Identify which cell holds the provided text, then report its [X, Y] central coordinate. 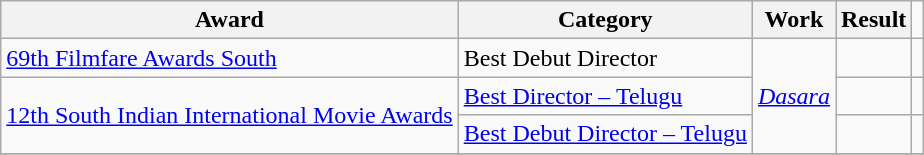
Dasara [794, 96]
Best Debut Director [605, 58]
69th Filmfare Awards South [230, 58]
12th South Indian International Movie Awards [230, 115]
Result [874, 20]
Category [605, 20]
Award [230, 20]
Best Director – Telugu [605, 96]
Best Debut Director – Telugu [605, 134]
Work [794, 20]
